Return (X, Y) of the center of cell containing provided text 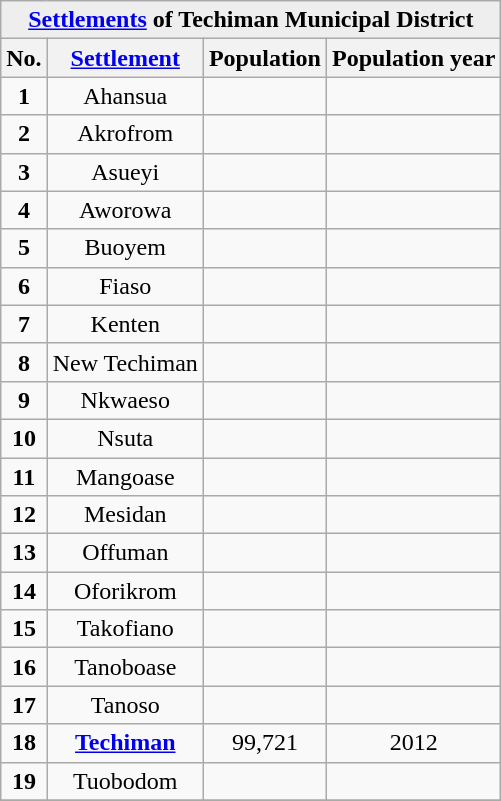
19 (24, 781)
Mangoase (125, 477)
Settlement (125, 58)
2012 (413, 743)
16 (24, 667)
Nkwaeso (125, 400)
99,721 (264, 743)
Asueyi (125, 172)
17 (24, 705)
10 (24, 438)
11 (24, 477)
9 (24, 400)
7 (24, 324)
12 (24, 515)
Tanoboase (125, 667)
Offuman (125, 553)
15 (24, 629)
Buoyem (125, 248)
Population year (413, 58)
Settlements of Techiman Municipal District (251, 20)
6 (24, 286)
Oforikrom (125, 591)
Akrofrom (125, 134)
Takofiano (125, 629)
Ahansua (125, 96)
Kenten (125, 324)
1 (24, 96)
New Techiman (125, 362)
No. (24, 58)
Fiaso (125, 286)
Population (264, 58)
Tuobodom (125, 781)
Techiman (125, 743)
8 (24, 362)
Aworowa (125, 210)
3 (24, 172)
Mesidan (125, 515)
14 (24, 591)
Nsuta (125, 438)
13 (24, 553)
Tanoso (125, 705)
18 (24, 743)
5 (24, 248)
4 (24, 210)
2 (24, 134)
